Search for the cell housing the specified text and yield its [x, y] center coordinate. 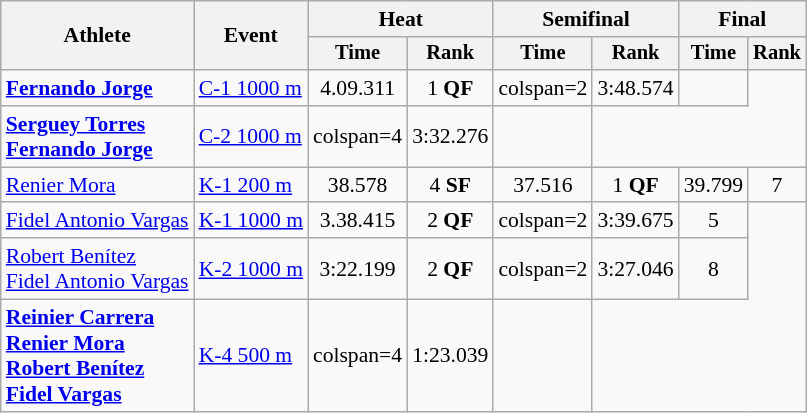
Heat [400, 19]
C-2 1000 m [251, 136]
1:23.039 [450, 356]
Renier Mora [98, 185]
8 [714, 268]
K-2 1000 m [251, 268]
3:32.276 [450, 136]
37.516 [542, 185]
38.578 [358, 185]
K-1 200 m [251, 185]
K-4 500 m [251, 356]
4 SF [450, 185]
K-1 1000 m [251, 221]
Reinier CarreraRenier Mora Robert BenítezFidel Vargas [98, 356]
Athlete [98, 36]
3:48.574 [635, 88]
39.799 [714, 185]
Robert BenítezFidel Antonio Vargas [98, 268]
7 [777, 185]
Semifinal [586, 19]
3:27.046 [635, 268]
Final [742, 19]
4.09.311 [358, 88]
3:22.199 [358, 268]
3:39.675 [635, 221]
5 [714, 221]
Fidel Antonio Vargas [98, 221]
Fernando Jorge [98, 88]
Serguey TorresFernando Jorge [98, 136]
C-1 1000 m [251, 88]
Event [251, 36]
3.38.415 [358, 221]
